For the text-containing cell, return its midpoint in (x, y) coordinate format. 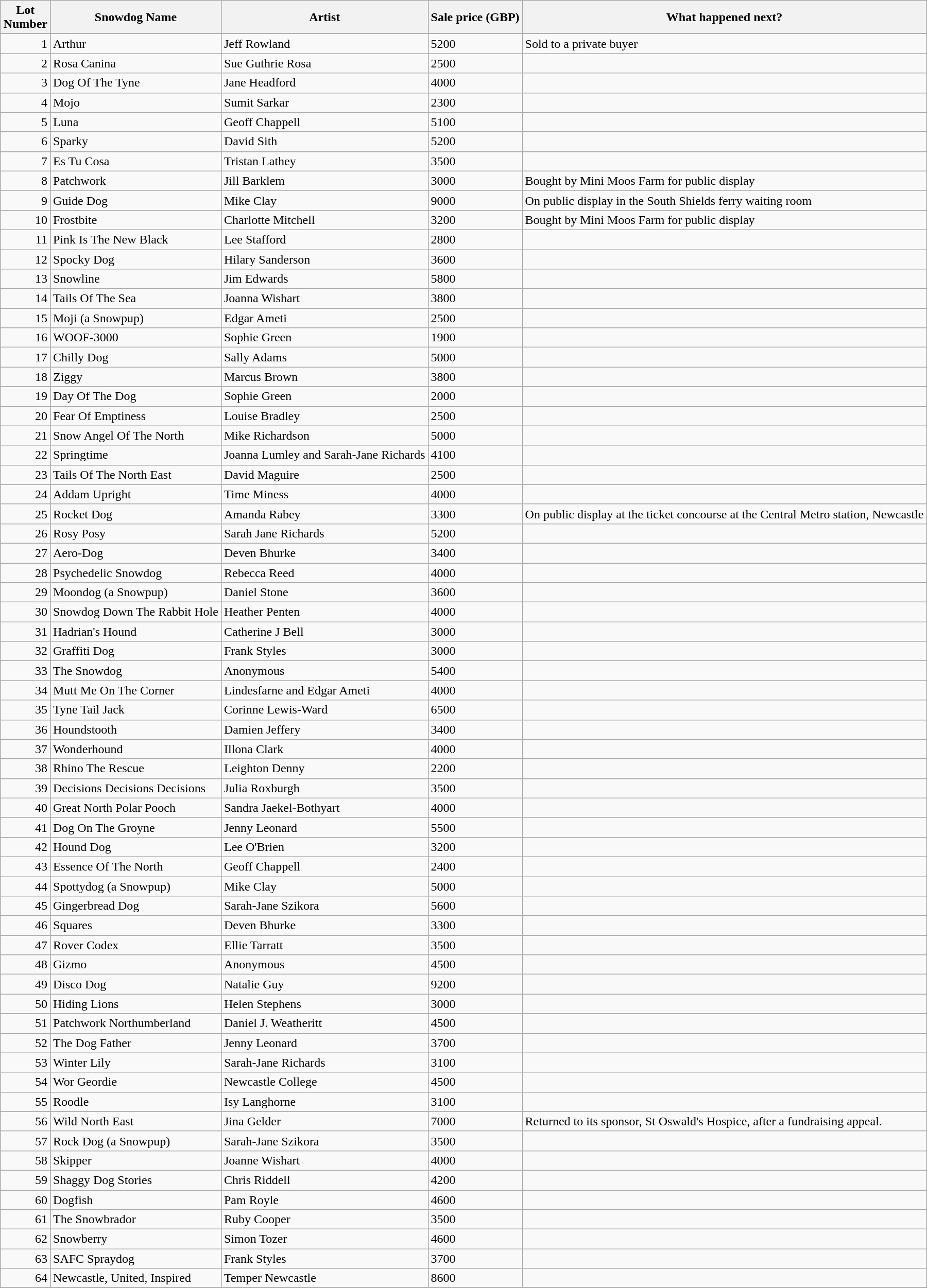
Sarah-Jane Richards (324, 1063)
Fear Of Emptiness (136, 416)
5800 (475, 279)
Ziggy (136, 377)
Houndstooth (136, 729)
Great North Polar Pooch (136, 808)
Snowline (136, 279)
Wor Geordie (136, 1082)
9000 (475, 200)
Rosy Posy (136, 533)
28 (25, 573)
Jina Gelder (324, 1121)
36 (25, 729)
Catherine J Bell (324, 632)
Lindesfarne and Edgar Ameti (324, 690)
Disco Dog (136, 984)
Snow Angel Of The North (136, 436)
Helen Stephens (324, 1004)
Illona Clark (324, 749)
22 (25, 455)
40 (25, 808)
Wild North East (136, 1121)
Rebecca Reed (324, 573)
20 (25, 416)
39 (25, 788)
Essence Of The North (136, 866)
4 (25, 102)
The Snowbrador (136, 1220)
Jill Barklem (324, 181)
Tails Of The North East (136, 475)
5500 (475, 827)
2400 (475, 866)
Jeff Rowland (324, 44)
Decisions Decisions Decisions (136, 788)
Jane Headford (324, 83)
SAFC Spraydog (136, 1259)
Pam Royle (324, 1200)
Lee Stafford (324, 239)
13 (25, 279)
Psychedelic Snowdog (136, 573)
Joanna Wishart (324, 299)
Lee O'Brien (324, 847)
60 (25, 1200)
Moji (a Snowpup) (136, 318)
43 (25, 866)
26 (25, 533)
Lot Number (25, 18)
What happened next? (724, 18)
12 (25, 259)
Sandra Jaekel-Bothyart (324, 808)
Chris Riddell (324, 1180)
5100 (475, 122)
Isy Langhorne (324, 1102)
Guide Dog (136, 200)
29 (25, 593)
Amanda Rabey (324, 514)
Returned to its sponsor, St Oswald's Hospice, after a fundraising appeal. (724, 1121)
Frostbite (136, 220)
34 (25, 690)
Addam Upright (136, 494)
6 (25, 142)
25 (25, 514)
Ruby Cooper (324, 1220)
Newcastle College (324, 1082)
Tyne Tail Jack (136, 710)
Edgar Ameti (324, 318)
Marcus Brown (324, 377)
31 (25, 632)
Ellie Tarratt (324, 945)
2000 (475, 396)
9200 (475, 984)
51 (25, 1023)
49 (25, 984)
64 (25, 1278)
58 (25, 1160)
38 (25, 769)
Winter Lily (136, 1063)
The Snowdog (136, 671)
Mike Richardson (324, 436)
48 (25, 965)
Sally Adams (324, 357)
On public display at the ticket concourse at the Central Metro station, Newcastle (724, 514)
63 (25, 1259)
56 (25, 1121)
Daniel J. Weatheritt (324, 1023)
4200 (475, 1180)
Sale price (GBP) (475, 18)
Arthur (136, 44)
Mojo (136, 102)
16 (25, 338)
The Dog Father (136, 1043)
Sue Guthrie Rosa (324, 63)
Louise Bradley (324, 416)
Patchwork (136, 181)
WOOF-3000 (136, 338)
27 (25, 553)
8600 (475, 1278)
On public display in the South Shields ferry waiting room (724, 200)
3 (25, 83)
Simon Tozer (324, 1239)
41 (25, 827)
Corinne Lewis-Ward (324, 710)
Hadrian's Hound (136, 632)
Hiding Lions (136, 1004)
Temper Newcastle (324, 1278)
Snowdog Down The Rabbit Hole (136, 612)
Joanne Wishart (324, 1160)
Tristan Lathey (324, 161)
2 (25, 63)
Julia Roxburgh (324, 788)
17 (25, 357)
Natalie Guy (324, 984)
5600 (475, 906)
Graffiti Dog (136, 651)
Sarah Jane Richards (324, 533)
Rover Codex (136, 945)
Snowdog Name (136, 18)
37 (25, 749)
Spottydog (a Snowpup) (136, 886)
57 (25, 1141)
Charlotte Mitchell (324, 220)
55 (25, 1102)
Day Of The Dog (136, 396)
8 (25, 181)
10 (25, 220)
Roodle (136, 1102)
18 (25, 377)
Gizmo (136, 965)
47 (25, 945)
62 (25, 1239)
David Maguire (324, 475)
33 (25, 671)
52 (25, 1043)
Newcastle, United, Inspired (136, 1278)
15 (25, 318)
Springtime (136, 455)
Jim Edwards (324, 279)
Damien Jeffery (324, 729)
Moondog (a Snowpup) (136, 593)
Snowberry (136, 1239)
Joanna Lumley and Sarah-Jane Richards (324, 455)
1 (25, 44)
1900 (475, 338)
Hound Dog (136, 847)
44 (25, 886)
53 (25, 1063)
21 (25, 436)
Dog On The Groyne (136, 827)
Pink Is The New Black (136, 239)
24 (25, 494)
61 (25, 1220)
Sold to a private buyer (724, 44)
Artist (324, 18)
6500 (475, 710)
Time Miness (324, 494)
23 (25, 475)
5400 (475, 671)
Leighton Denny (324, 769)
Daniel Stone (324, 593)
Wonderhound (136, 749)
2800 (475, 239)
Chilly Dog (136, 357)
Luna (136, 122)
54 (25, 1082)
14 (25, 299)
Aero-Dog (136, 553)
2300 (475, 102)
Dog Of The Tyne (136, 83)
Rosa Canina (136, 63)
42 (25, 847)
46 (25, 926)
Tails Of The Sea (136, 299)
Es Tu Cosa (136, 161)
Heather Penten (324, 612)
Rock Dog (a Snowpup) (136, 1141)
Skipper (136, 1160)
Shaggy Dog Stories (136, 1180)
Sumit Sarkar (324, 102)
2200 (475, 769)
Rhino The Rescue (136, 769)
50 (25, 1004)
Gingerbread Dog (136, 906)
Patchwork Northumberland (136, 1023)
Mutt Me On The Corner (136, 690)
Dogfish (136, 1200)
Squares (136, 926)
7 (25, 161)
David Sith (324, 142)
9 (25, 200)
Sparky (136, 142)
7000 (475, 1121)
4100 (475, 455)
32 (25, 651)
59 (25, 1180)
30 (25, 612)
19 (25, 396)
11 (25, 239)
5 (25, 122)
45 (25, 906)
35 (25, 710)
Rocket Dog (136, 514)
Spocky Dog (136, 259)
Hilary Sanderson (324, 259)
